Determine the (X, Y) coordinate at the center of the cell enclosing the given text.  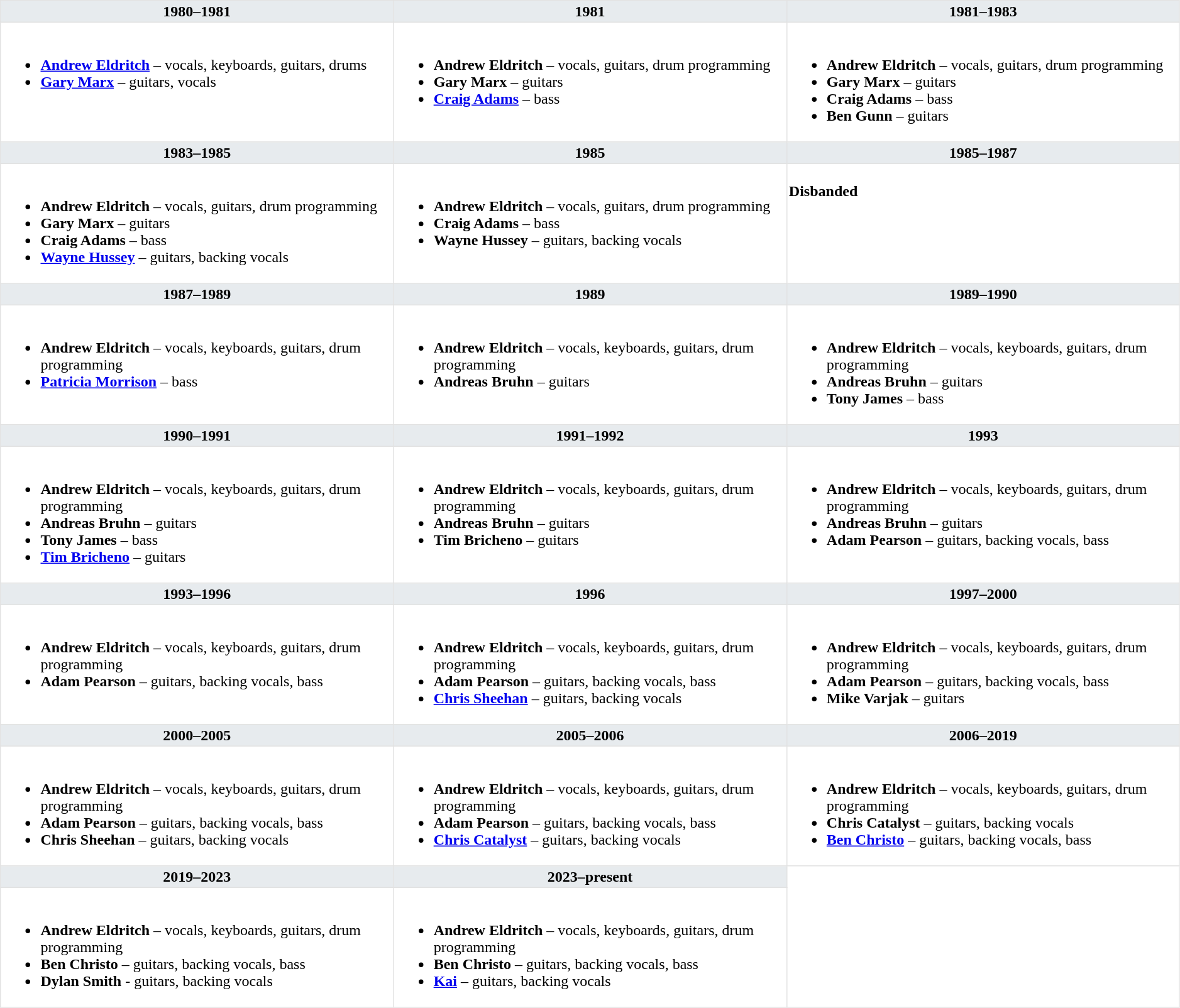
1991–1992 (590, 436)
1993 (983, 436)
Andrew Eldritch – vocals, keyboards, guitars, drum programmingChris Catalyst – guitars, backing vocalsBen Christo – guitars, backing vocals, bass (983, 806)
1989–1990 (983, 294)
Andrew Eldritch – vocals, keyboards, guitars, drum programmingAdam Pearson – guitars, backing vocals, bass (197, 664)
Andrew Eldritch – vocals, keyboards, guitars, drum programmingBen Christo – guitars, backing vocals, bassDylan Smith - guitars, backing vocals (197, 947)
Andrew Eldritch – vocals, guitars, drum programmingGary Marx – guitarsCraig Adams – bassBen Gunn – guitars (983, 82)
1985–1987 (983, 153)
Andrew Eldritch – vocals, keyboards, guitars, drum programmingBen Christo – guitars, backing vocals, bassKai – guitars, backing vocals (590, 947)
1997–2000 (983, 594)
Andrew Eldritch – vocals, guitars, drum programmingGary Marx – guitarsCraig Adams – bassWayne Hussey – guitars, backing vocals (197, 223)
2006–2019 (983, 735)
Andrew Eldritch – vocals, keyboards, guitars, drum programmingAndreas Bruhn – guitarsTony James – bass (983, 364)
1987–1989 (197, 294)
Andrew Eldritch – vocals, keyboards, guitars, drum programmingAdam Pearson – guitars, backing vocals, bassMike Varjak – guitars (983, 664)
Andrew Eldritch – vocals, keyboards, guitars, drum programmingAndreas Bruhn – guitarsTony James – bassTim Bricheno – guitars (197, 515)
1985 (590, 153)
1981–1983 (983, 11)
1996 (590, 594)
Andrew Eldritch – vocals, keyboards, guitars, drum programmingAndreas Bruhn – guitars (590, 364)
Andrew Eldritch – vocals, keyboards, guitars, drumsGary Marx – guitars, vocals (197, 82)
Andrew Eldritch – vocals, keyboards, guitars, drum programmingAdam Pearson – guitars, backing vocals, bassChris Catalyst – guitars, backing vocals (590, 806)
1989 (590, 294)
Andrew Eldritch – vocals, keyboards, guitars, drum programmingAndreas Bruhn – guitarsAdam Pearson – guitars, backing vocals, bass (983, 515)
2000–2005 (197, 735)
1981 (590, 11)
Andrew Eldritch – vocals, guitars, drum programmingCraig Adams – bassWayne Hussey – guitars, backing vocals (590, 223)
2005–2006 (590, 735)
2019–2023 (197, 877)
1980–1981 (197, 11)
1993–1996 (197, 594)
1983–1985 (197, 153)
Andrew Eldritch – vocals, keyboards, guitars, drum programmingPatricia Morrison – bass (197, 364)
Disbanded (983, 223)
2023–present (590, 877)
1990–1991 (197, 436)
Andrew Eldritch – vocals, keyboards, guitars, drum programmingAndreas Bruhn – guitarsTim Bricheno – guitars (590, 515)
Andrew Eldritch – vocals, guitars, drum programmingGary Marx – guitarsCraig Adams – bass (590, 82)
